Identify which cell holds the provided text, then report its (X, Y) central coordinate. 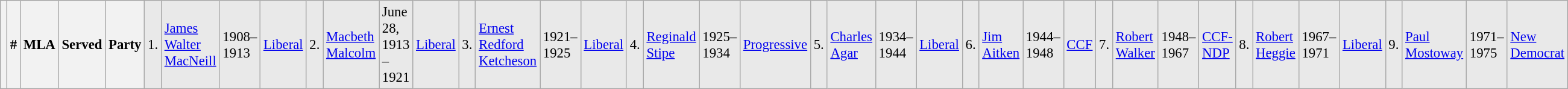
1. (153, 45)
Charles Agar (851, 45)
3. (467, 45)
CCF-NDP (1218, 45)
# (13, 45)
MLA (39, 45)
1944–1948 (1044, 45)
CCF (1080, 45)
Party (125, 45)
8. (1244, 45)
Ernest Redford Ketcheson (508, 45)
1948–1967 (1179, 45)
Reginald Stipe (672, 45)
6. (971, 45)
4. (635, 45)
Robert Heggie (1276, 45)
June 28, 1913 – 1921 (396, 45)
1925–1934 (720, 45)
7. (1104, 45)
2. (315, 45)
Served (82, 45)
Robert Walker (1135, 45)
Macbeth Malcolm (351, 45)
New Democrat (1537, 45)
James Walter MacNeill (190, 45)
1971–1975 (1487, 45)
9. (1394, 45)
1908–1913 (240, 45)
Paul Mostoway (1435, 45)
Progressive (775, 45)
5. (819, 45)
1921–1925 (561, 45)
1967–1971 (1319, 45)
Jim Aitken (1001, 45)
1934–1944 (896, 45)
